Identify which cell holds the provided text, then report its [x, y] central coordinate. 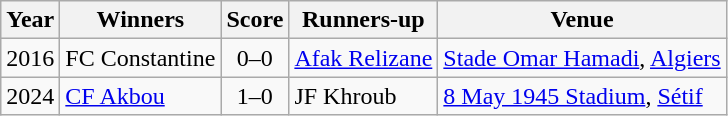
2016 [30, 58]
Stade Omar Hamadi, Algiers [582, 58]
0–0 [255, 58]
Venue [582, 20]
JF Khroub [364, 96]
1–0 [255, 96]
Score [255, 20]
Runners-up [364, 20]
CF Akbou [140, 96]
8 May 1945 Stadium, Sétif [582, 96]
Year [30, 20]
Winners [140, 20]
FC Constantine [140, 58]
Afak Relizane [364, 58]
2024 [30, 96]
